Capture the cell that displays the provided text and extract its (X, Y) central coordinate. 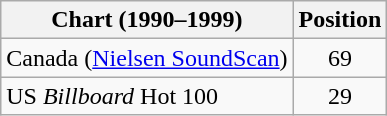
29 (340, 96)
Chart (1990–1999) (147, 20)
69 (340, 58)
Canada (Nielsen SoundScan) (147, 58)
Position (340, 20)
US Billboard Hot 100 (147, 96)
